Locate the cell with the specified text and output its (x, y) center coordinate. 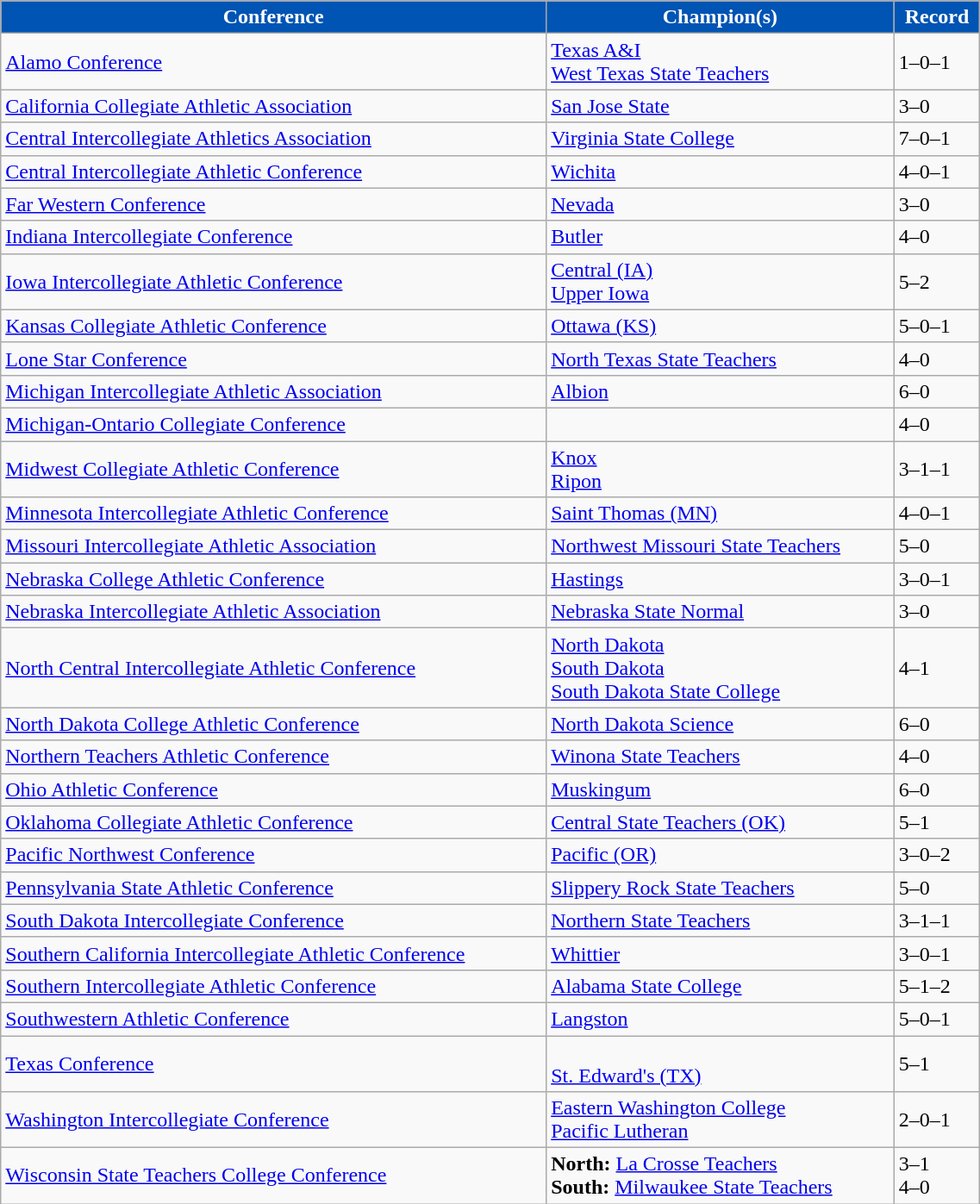
Iowa Intercollegiate Athletic Conference (274, 281)
Washington Intercollegiate Conference (274, 1120)
North DakotaSouth DakotaSouth Dakota State College (721, 668)
Oklahoma Collegiate Athletic Conference (274, 822)
Central (IA)Upper Iowa (721, 281)
Slippery Rock State Teachers (721, 888)
Langston (721, 1019)
Nebraska College Athletic Conference (274, 579)
North Central Intercollegiate Athletic Conference (274, 668)
3–14–0 (937, 1176)
Texas A&IWest Texas State Teachers (721, 62)
Midwest Collegiate Athletic Conference (274, 469)
Wisconsin State Teachers College Conference (274, 1176)
Wichita (721, 172)
3–0–2 (937, 855)
Kansas Collegiate Athletic Conference (274, 326)
Michigan Intercollegiate Athletic Association (274, 391)
North Dakota Science (721, 724)
Missouri Intercollegiate Athletic Association (274, 546)
Michigan-Ontario Collegiate Conference (274, 424)
Minnesota Intercollegiate Athletic Conference (274, 514)
2–0–1 (937, 1120)
San Jose State (721, 106)
Central Intercollegiate Athletics Association (274, 139)
Lone Star Conference (274, 359)
Eastern Washington CollegePacific Lutheran (721, 1120)
Ottawa (KS) (721, 326)
Nebraska State Normal (721, 612)
Winona State Teachers (721, 757)
Central Intercollegiate Athletic Conference (274, 172)
KnoxRipon (721, 469)
Southwestern Athletic Conference (274, 1019)
Southern Intercollegiate Athletic Conference (274, 986)
North Texas State Teachers (721, 359)
Northern State Teachers (721, 920)
Texas Conference (274, 1064)
Nebraska Intercollegiate Athletic Association (274, 612)
St. Edward's (TX) (721, 1064)
1–0–1 (937, 62)
Pacific (OR) (721, 855)
Alabama State College (721, 986)
Indiana Intercollegiate Conference (274, 237)
Muskingum (721, 789)
Ohio Athletic Conference (274, 789)
Pennsylvania State Athletic Conference (274, 888)
Southern California Intercollegiate Athletic Conference (274, 953)
Whittier (721, 953)
North Dakota College Athletic Conference (274, 724)
Northern Teachers Athletic Conference (274, 757)
Champion(s) (721, 17)
4–1 (937, 668)
California Collegiate Athletic Association (274, 106)
Far Western Conference (274, 204)
Saint Thomas (MN) (721, 514)
Pacific Northwest Conference (274, 855)
Hastings (721, 579)
7–0–1 (937, 139)
5–2 (937, 281)
North: La Crosse TeachersSouth: Milwaukee State Teachers (721, 1176)
Record (937, 17)
Conference (274, 17)
Butler (721, 237)
Nevada (721, 204)
Northwest Missouri State Teachers (721, 546)
Virginia State College (721, 139)
South Dakota Intercollegiate Conference (274, 920)
Alamo Conference (274, 62)
5–1–2 (937, 986)
Albion (721, 391)
Central State Teachers (OK) (721, 822)
